Scan for the cell matching the given text and deliver its (X, Y) coordinate at center. 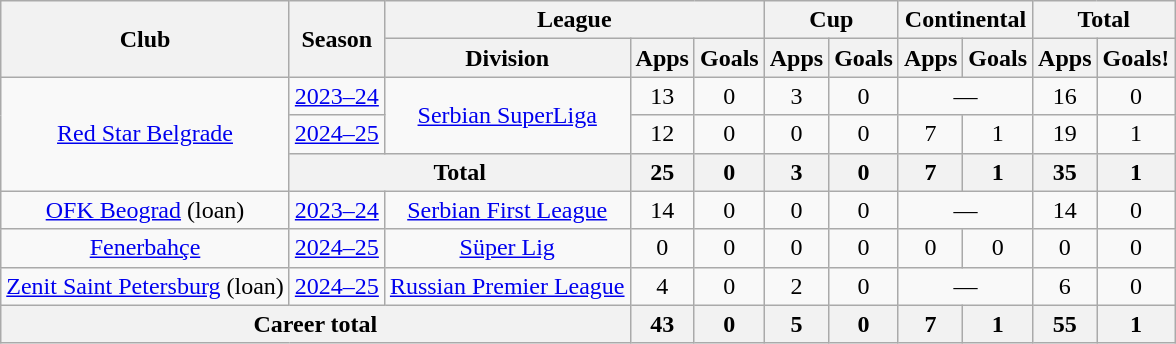
Serbian First League (507, 210)
Goals! (1136, 58)
Zenit Saint Petersburg (loan) (146, 286)
5 (796, 324)
Continental (965, 20)
OFK Beograd (loan) (146, 210)
Club (146, 39)
Russian Premier League (507, 286)
55 (1065, 324)
Serbian SuperLiga (507, 115)
4 (662, 286)
Süper Lig (507, 248)
League (574, 20)
19 (1065, 134)
2 (796, 286)
Division (507, 58)
Career total (316, 324)
Season (336, 39)
35 (1065, 172)
12 (662, 134)
Red Star Belgrade (146, 134)
Cup (831, 20)
6 (1065, 286)
Fenerbahçe (146, 248)
25 (662, 172)
16 (1065, 96)
43 (662, 324)
13 (662, 96)
